Output the (X, Y) coordinate of the center of the cell containing the given text.  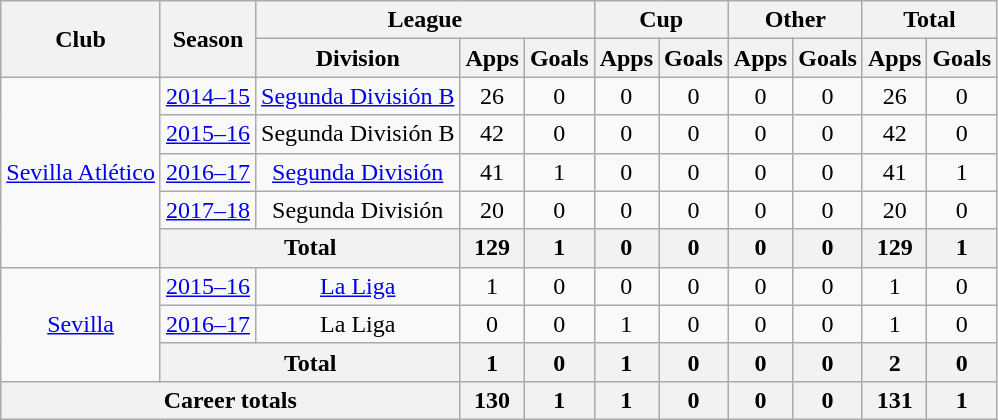
Season (208, 39)
Career totals (230, 400)
2017–18 (208, 210)
Sevilla Atlético (81, 172)
Cup (661, 20)
Sevilla (81, 324)
131 (894, 400)
Club (81, 39)
League (426, 20)
Other (795, 20)
2014–15 (208, 96)
Division (358, 58)
130 (492, 400)
2 (894, 362)
